Search for the cell housing the specified text and yield its [x, y] center coordinate. 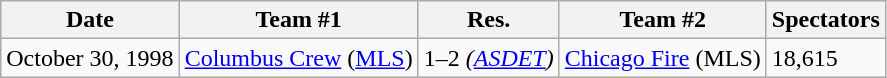
Res. [488, 20]
Spectators [826, 20]
Columbus Crew (MLS) [298, 58]
Date [90, 20]
18,615 [826, 58]
Team #1 [298, 20]
October 30, 1998 [90, 58]
1–2 (ASDET) [488, 58]
Team #2 [662, 20]
Chicago Fire (MLS) [662, 58]
